Return the (X, Y) coordinate for the center point of the cell that contains the specified text.  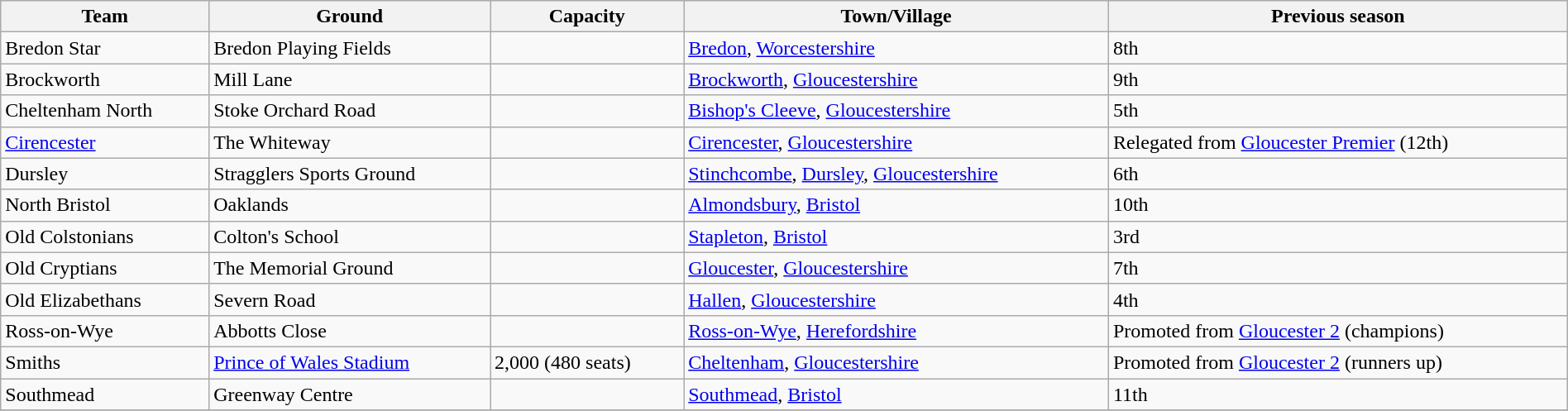
Oaklands (350, 205)
Old Elizabethans (105, 299)
Cirencester, Gloucestershire (896, 142)
Town/Village (896, 17)
Bredon Star (105, 48)
Ross-on-Wye (105, 331)
Smiths (105, 362)
8th (1338, 48)
The Memorial Ground (350, 268)
Dursley (105, 174)
Stapleton, Bristol (896, 237)
Ground (350, 17)
3rd (1338, 237)
Greenway Centre (350, 394)
Cirencester (105, 142)
6th (1338, 174)
Ross-on-Wye, Herefordshire (896, 331)
Abbotts Close (350, 331)
Cheltenham North (105, 111)
Brockworth (105, 79)
Stoke Orchard Road (350, 111)
Previous season (1338, 17)
Gloucester, Gloucestershire (896, 268)
Promoted from Gloucester 2 (champions) (1338, 331)
Colton's School (350, 237)
5th (1338, 111)
11th (1338, 394)
7th (1338, 268)
Bredon Playing Fields (350, 48)
9th (1338, 79)
Team (105, 17)
Old Cryptians (105, 268)
Promoted from Gloucester 2 (runners up) (1338, 362)
The Whiteway (350, 142)
Southmead (105, 394)
Almondsbury, Bristol (896, 205)
Relegated from Gloucester Premier (12th) (1338, 142)
Mill Lane (350, 79)
Southmead, Bristol (896, 394)
Severn Road (350, 299)
North Bristol (105, 205)
2,000 (480 seats) (587, 362)
Stragglers Sports Ground (350, 174)
Old Colstonians (105, 237)
10th (1338, 205)
Bishop's Cleeve, Gloucestershire (896, 111)
Stinchcombe, Dursley, Gloucestershire (896, 174)
Prince of Wales Stadium (350, 362)
Bredon, Worcestershire (896, 48)
Capacity (587, 17)
Brockworth, Gloucestershire (896, 79)
Cheltenham, Gloucestershire (896, 362)
Hallen, Gloucestershire (896, 299)
4th (1338, 299)
